Detect which cell encompasses the target text, then output its (X, Y) center coordinate. 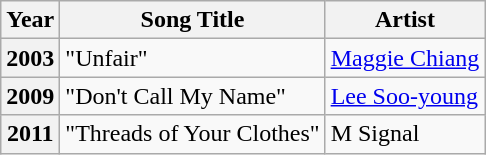
"Threads of Your Clothes" (192, 134)
Artist (405, 20)
Song Title (192, 20)
2011 (30, 134)
Maggie Chiang (405, 58)
"Don't Call My Name" (192, 96)
M Signal (405, 134)
2003 (30, 58)
2009 (30, 96)
Lee Soo-young (405, 96)
Year (30, 20)
"Unfair" (192, 58)
